From the cell containing the given text, extract its center point as (X, Y) coordinate. 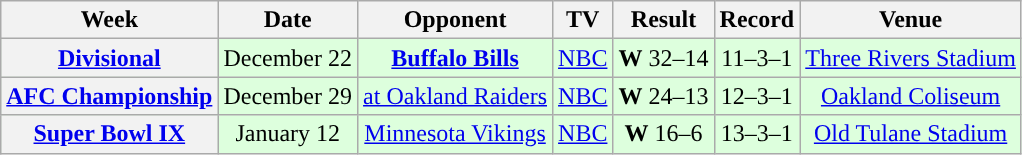
Oakland Coliseum (911, 96)
11–3–1 (757, 58)
January 12 (288, 134)
Result (664, 20)
Record (757, 20)
Three Rivers Stadium (911, 58)
Buffalo Bills (456, 58)
Old Tulane Stadium (911, 134)
TV (583, 20)
Date (288, 20)
Opponent (456, 20)
12–3–1 (757, 96)
December 29 (288, 96)
W 16–6 (664, 134)
13–3–1 (757, 134)
Super Bowl IX (110, 134)
at Oakland Raiders (456, 96)
W 24–13 (664, 96)
Venue (911, 20)
Week (110, 20)
Divisional (110, 58)
December 22 (288, 58)
Minnesota Vikings (456, 134)
AFC Championship (110, 96)
W 32–14 (664, 58)
